Capture the cell that displays the provided text and extract its (X, Y) central coordinate. 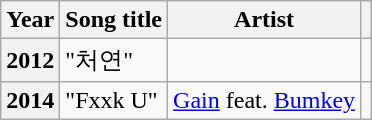
"처연" (114, 60)
2014 (30, 100)
Song title (114, 20)
Artist (264, 20)
2012 (30, 60)
"Fxxk U" (114, 100)
Year (30, 20)
Gain feat. Bumkey (264, 100)
